Pinpoint the cell where the given text exists, returning its (x, y) midpoint coordinate. 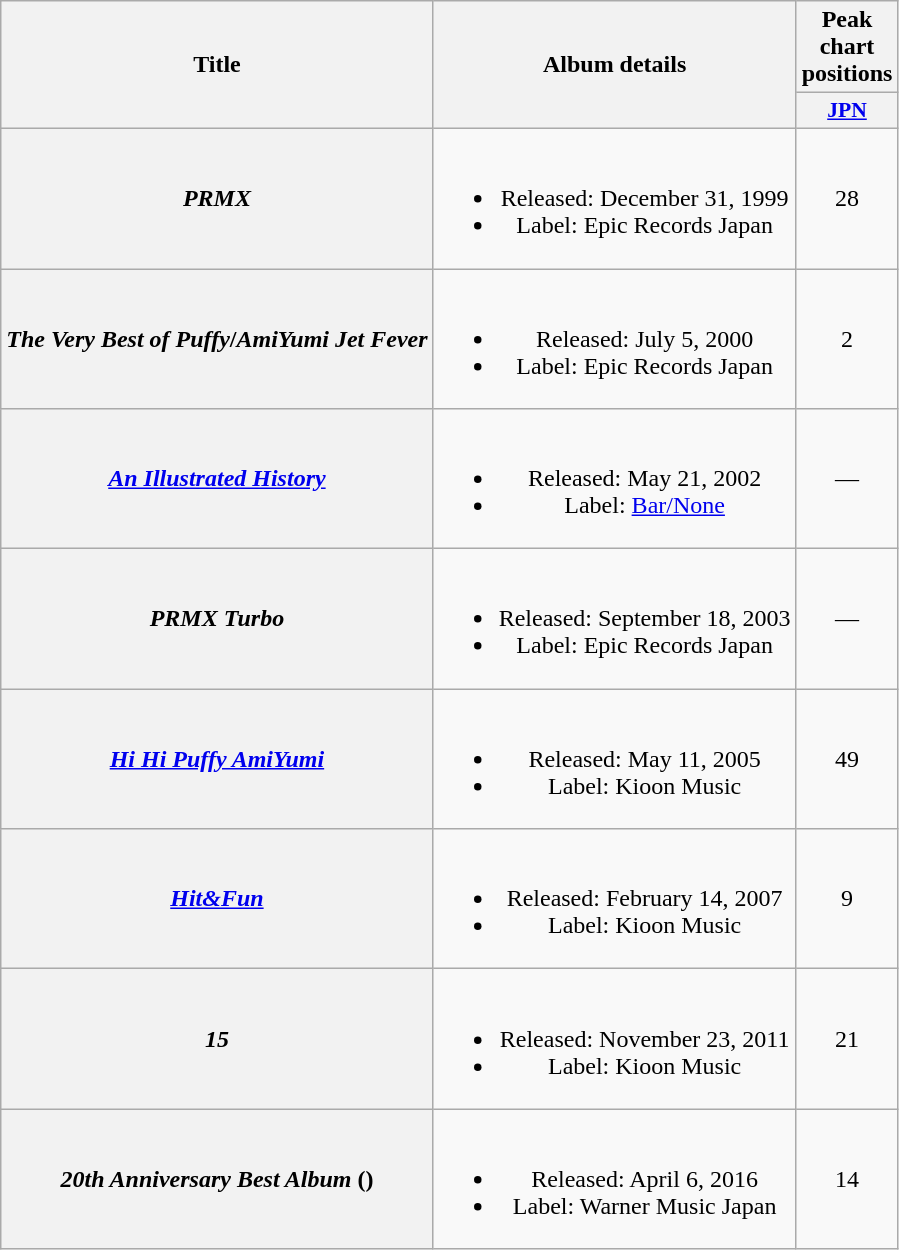
Album details (614, 65)
14 (847, 1179)
20th Anniversary Best Album () (217, 1179)
An Illustrated History (217, 479)
28 (847, 198)
49 (847, 759)
Released: April 6, 2016Label: Warner Music Japan (614, 1179)
Hi Hi Puffy AmiYumi (217, 759)
Released: September 18, 2003Label: Epic Records Japan (614, 619)
2 (847, 338)
Peak chart positions (847, 47)
PRMX Turbo (217, 619)
9 (847, 899)
Released: November 23, 2011Label: Kioon Music (614, 1039)
The Very Best of Puffy/AmiYumi Jet Fever (217, 338)
Released: May 21, 2002Label: Bar/None (614, 479)
PRMX (217, 198)
Hit&Fun (217, 899)
Released: July 5, 2000Label: Epic Records Japan (614, 338)
Released: February 14, 2007Label: Kioon Music (614, 899)
Title (217, 65)
Released: May 11, 2005Label: Kioon Music (614, 759)
21 (847, 1039)
Released: December 31, 1999Label: Epic Records Japan (614, 198)
JPN (847, 111)
15 (217, 1039)
